Extract the [X, Y] coordinate from the center of the cell holding the provided text.  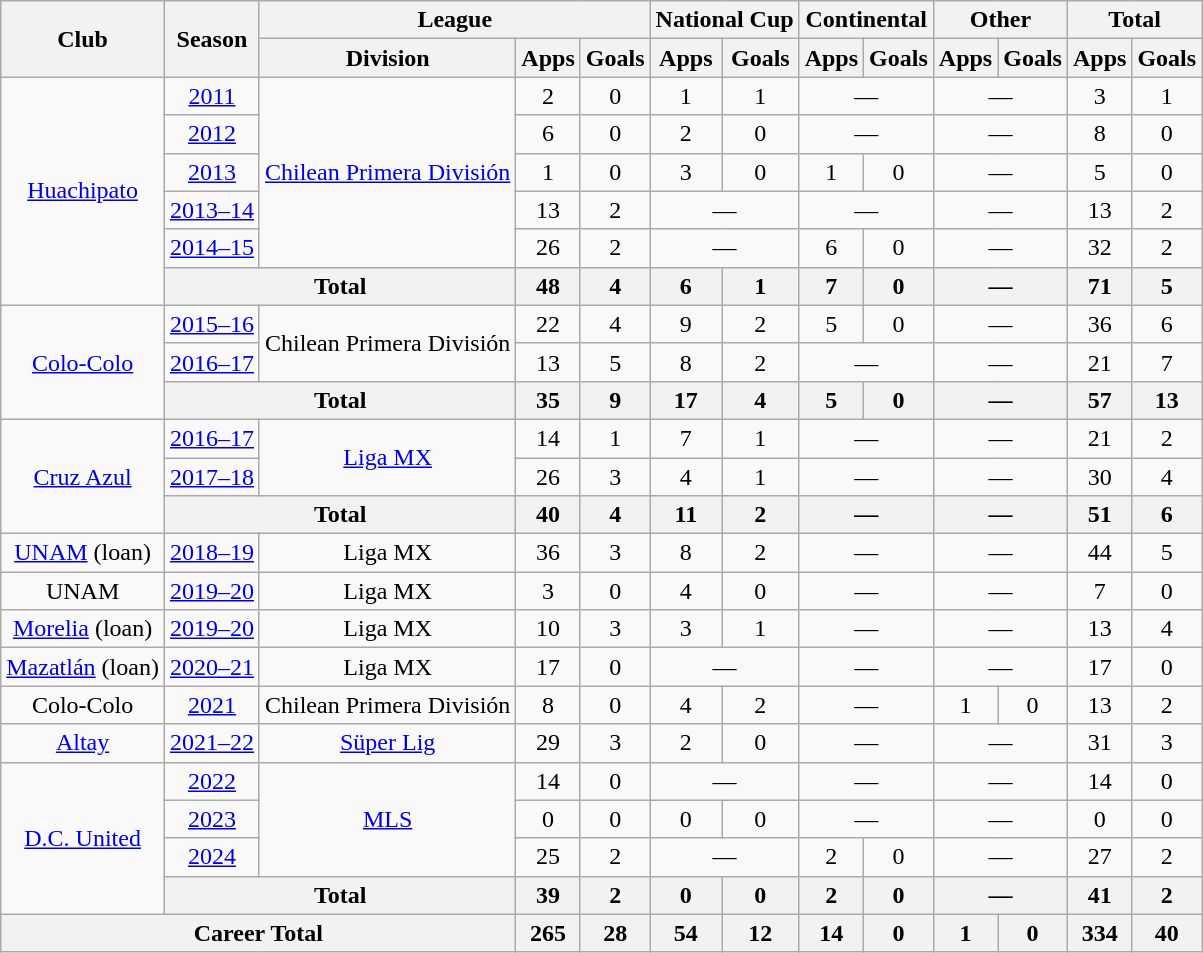
2012 [212, 134]
2021 [212, 705]
25 [548, 857]
2024 [212, 857]
54 [686, 933]
11 [686, 515]
UNAM [83, 591]
2017–18 [212, 477]
Morelia (loan) [83, 629]
Continental [866, 20]
27 [1099, 857]
334 [1099, 933]
Season [212, 39]
Career Total [258, 933]
Other [1000, 20]
265 [548, 933]
30 [1099, 477]
Huachipato [83, 191]
31 [1099, 743]
Altay [83, 743]
51 [1099, 515]
Süper Lig [387, 743]
71 [1099, 286]
2020–21 [212, 667]
12 [761, 933]
2015–16 [212, 324]
32 [1099, 248]
2021–22 [212, 743]
2011 [212, 96]
48 [548, 286]
2014–15 [212, 248]
D.C. United [83, 838]
MLS [387, 819]
Club [83, 39]
41 [1099, 895]
28 [615, 933]
National Cup [724, 20]
2018–19 [212, 553]
Division [387, 58]
2022 [212, 781]
39 [548, 895]
UNAM (loan) [83, 553]
29 [548, 743]
Mazatlán (loan) [83, 667]
44 [1099, 553]
2023 [212, 819]
2013–14 [212, 210]
League [454, 20]
2013 [212, 172]
57 [1099, 400]
35 [548, 400]
Cruz Azul [83, 476]
10 [548, 629]
22 [548, 324]
